Provide the [x, y] coordinate of the cell's center where the given text is located.  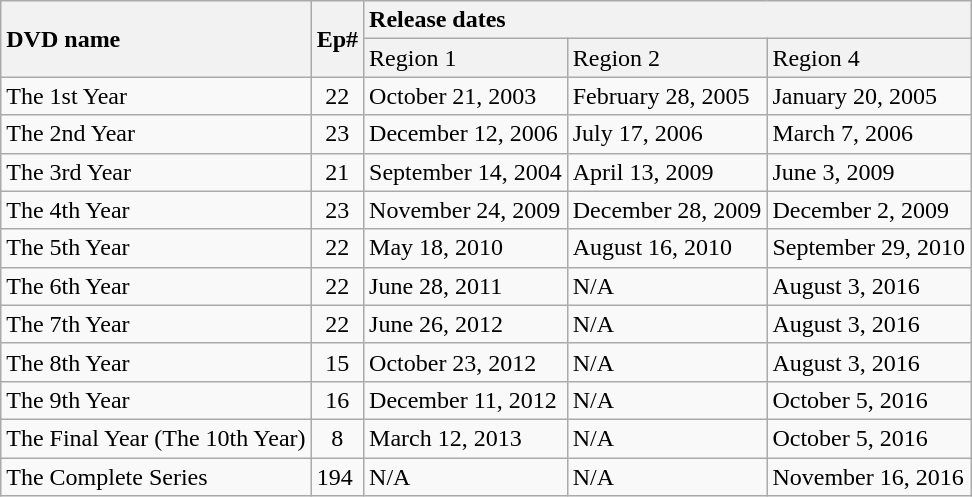
Region 1 [466, 58]
8 [337, 438]
June 28, 2011 [466, 286]
September 14, 2004 [466, 172]
November 16, 2016 [869, 477]
16 [337, 400]
Ep# [337, 39]
March 12, 2013 [466, 438]
The 1st Year [156, 96]
August 16, 2010 [667, 248]
194 [337, 477]
15 [337, 362]
October 23, 2012 [466, 362]
June 26, 2012 [466, 324]
21 [337, 172]
The 8th Year [156, 362]
September 29, 2010 [869, 248]
April 13, 2009 [667, 172]
May 18, 2010 [466, 248]
Region 4 [869, 58]
The 7th Year [156, 324]
March 7, 2006 [869, 134]
November 24, 2009 [466, 210]
The Final Year (The 10th Year) [156, 438]
The 6th Year [156, 286]
December 28, 2009 [667, 210]
Region 2 [667, 58]
The 3rd Year [156, 172]
December 12, 2006 [466, 134]
October 21, 2003 [466, 96]
The 2nd Year [156, 134]
December 2, 2009 [869, 210]
The 9th Year [156, 400]
The 4th Year [156, 210]
The Complete Series [156, 477]
The 5th Year [156, 248]
February 28, 2005 [667, 96]
June 3, 2009 [869, 172]
DVD name [156, 39]
January 20, 2005 [869, 96]
July 17, 2006 [667, 134]
Release dates [668, 20]
December 11, 2012 [466, 400]
